Scan for the cell matching the given text and deliver its (X, Y) coordinate at center. 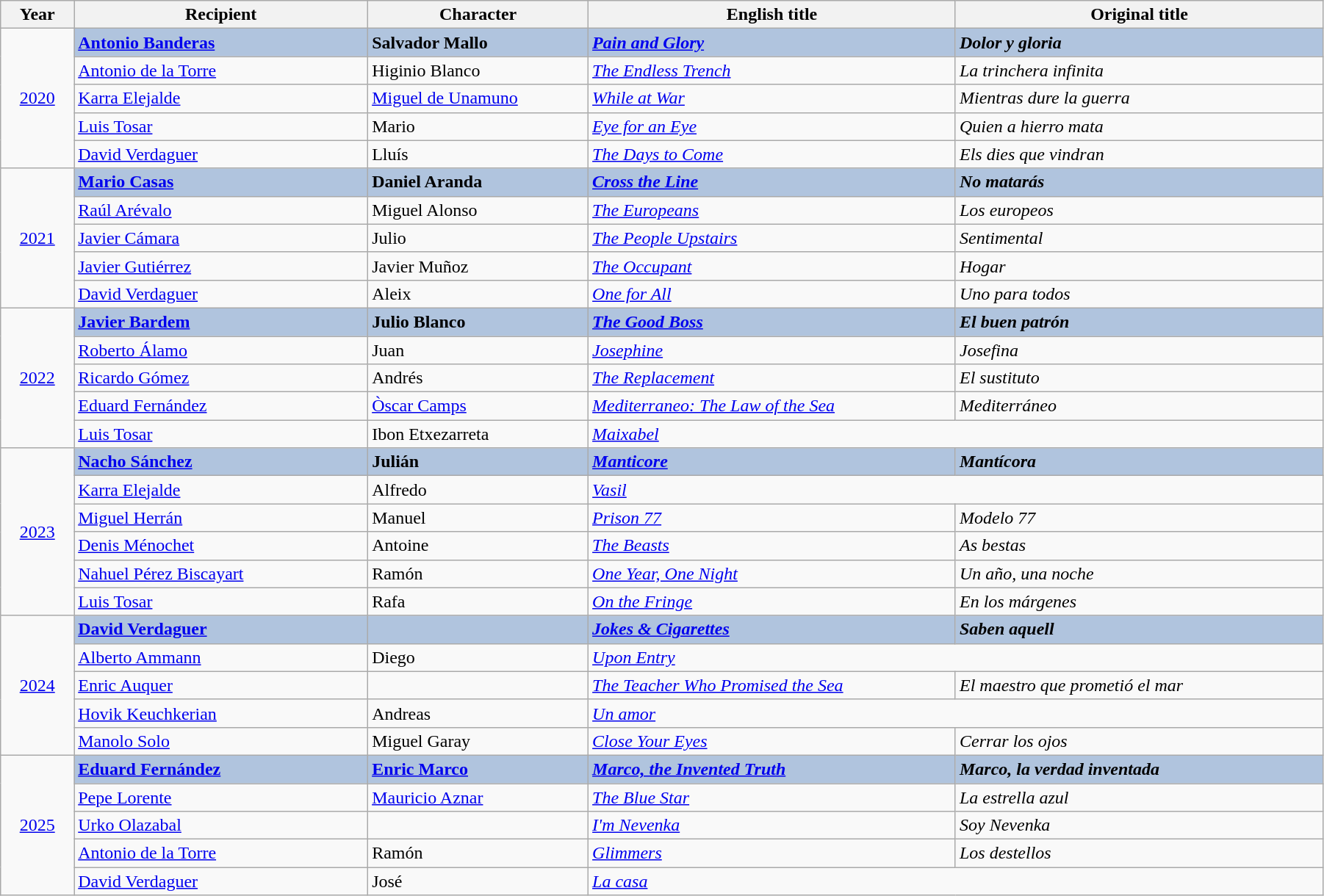
The Endless Trench (772, 71)
Pepe Lorente (221, 797)
Salvador Mallo (478, 43)
Javier Gutiérrez (221, 266)
The People Upstairs (772, 238)
Javier Muñoz (478, 266)
Juan (478, 350)
Manticore (772, 462)
Mediterráneo (1139, 406)
Los europeos (1139, 210)
La trinchera infinita (1139, 71)
Close Your Eyes (772, 741)
Javier Bardem (221, 322)
Glimmers (772, 853)
The Blue Star (772, 797)
Recipient (221, 15)
The Teacher Who Promised the Sea (772, 685)
Josephine (772, 350)
Hovik Keuchkerian (221, 713)
The Replacement (772, 378)
Uno para todos (1139, 294)
Aleix (478, 294)
One Year, One Night (772, 574)
Dolor y gloria (1139, 43)
Alberto Ammann (221, 657)
José (478, 881)
Pain and Glory (772, 43)
Miguel Herrán (221, 518)
The Days to Come (772, 154)
Modelo 77 (1139, 518)
Un año, una noche (1139, 574)
El buen patrón (1139, 322)
No matarás (1139, 182)
Jokes & Cigarettes (772, 629)
Mario Casas (221, 182)
Miguel de Unamuno (478, 98)
Nahuel Pérez Biscayart (221, 574)
Miguel Alonso (478, 210)
Nacho Sánchez (221, 462)
Original title (1139, 15)
Manolo Solo (221, 741)
The Good Boss (772, 322)
Julio Blanco (478, 322)
Òscar Camps (478, 406)
Enric Marco (478, 769)
Un amor (956, 713)
El maestro que prometió el mar (1139, 685)
Ricardo Gómez (221, 378)
I'm Nevenka (772, 825)
As bestas (1139, 546)
Marco, the Invented Truth (772, 769)
Lluís (478, 154)
Los destellos (1139, 853)
Alfredo (478, 490)
Hogar (1139, 266)
Raúl Arévalo (221, 210)
While at War (772, 98)
2020 (37, 98)
Mantícora (1139, 462)
Julio (478, 238)
Sentimental (1139, 238)
Rafa (478, 601)
The Europeans (772, 210)
Andrés (478, 378)
Mediterraneo: The Law of the Sea (772, 406)
Miguel Garay (478, 741)
Manuel (478, 518)
Year (37, 15)
Quien a hierro mata (1139, 126)
The Beasts (772, 546)
The Occupant (772, 266)
Cross the Line (772, 182)
Eye for an Eye (772, 126)
Urko Olazabal (221, 825)
La casa (956, 881)
Soy Nevenka (1139, 825)
Maixabel (956, 434)
Cerrar los ojos (1139, 741)
La estrella azul (1139, 797)
Mauricio Aznar (478, 797)
Antonio Banderas (221, 43)
Diego (478, 657)
Daniel Aranda (478, 182)
Andreas (478, 713)
Marco, la verdad inventada (1139, 769)
One for All (772, 294)
Josefina (1139, 350)
2023 (37, 532)
Mario (478, 126)
Els dies que vindran (1139, 154)
Prison 77 (772, 518)
Vasil (956, 490)
Upon Entry (956, 657)
Julián (478, 462)
Roberto Álamo (221, 350)
Enric Auquer (221, 685)
Javier Cámara (221, 238)
2021 (37, 238)
Higinio Blanco (478, 71)
En los márgenes (1139, 601)
Denis Ménochet (221, 546)
Mientras dure la guerra (1139, 98)
2022 (37, 377)
Antoine (478, 546)
Character (478, 15)
El sustituto (1139, 378)
English title (772, 15)
On the Fringe (772, 601)
Saben aquell (1139, 629)
2025 (37, 825)
2024 (37, 685)
Ibon Etxezarreta (478, 434)
